Identify which cell holds the provided text, then report its (X, Y) central coordinate. 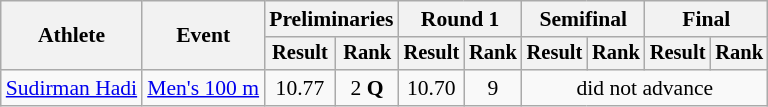
Final (706, 19)
Athlete (72, 36)
2 Q (368, 88)
Men's 100 m (203, 88)
10.77 (300, 88)
Sudirman Hadi (72, 88)
9 (493, 88)
10.70 (432, 88)
Event (203, 36)
Preliminaries (331, 19)
Semifinal (584, 19)
Round 1 (460, 19)
did not advance (645, 88)
